Locate the cell with the specified text and output its [x, y] center coordinate. 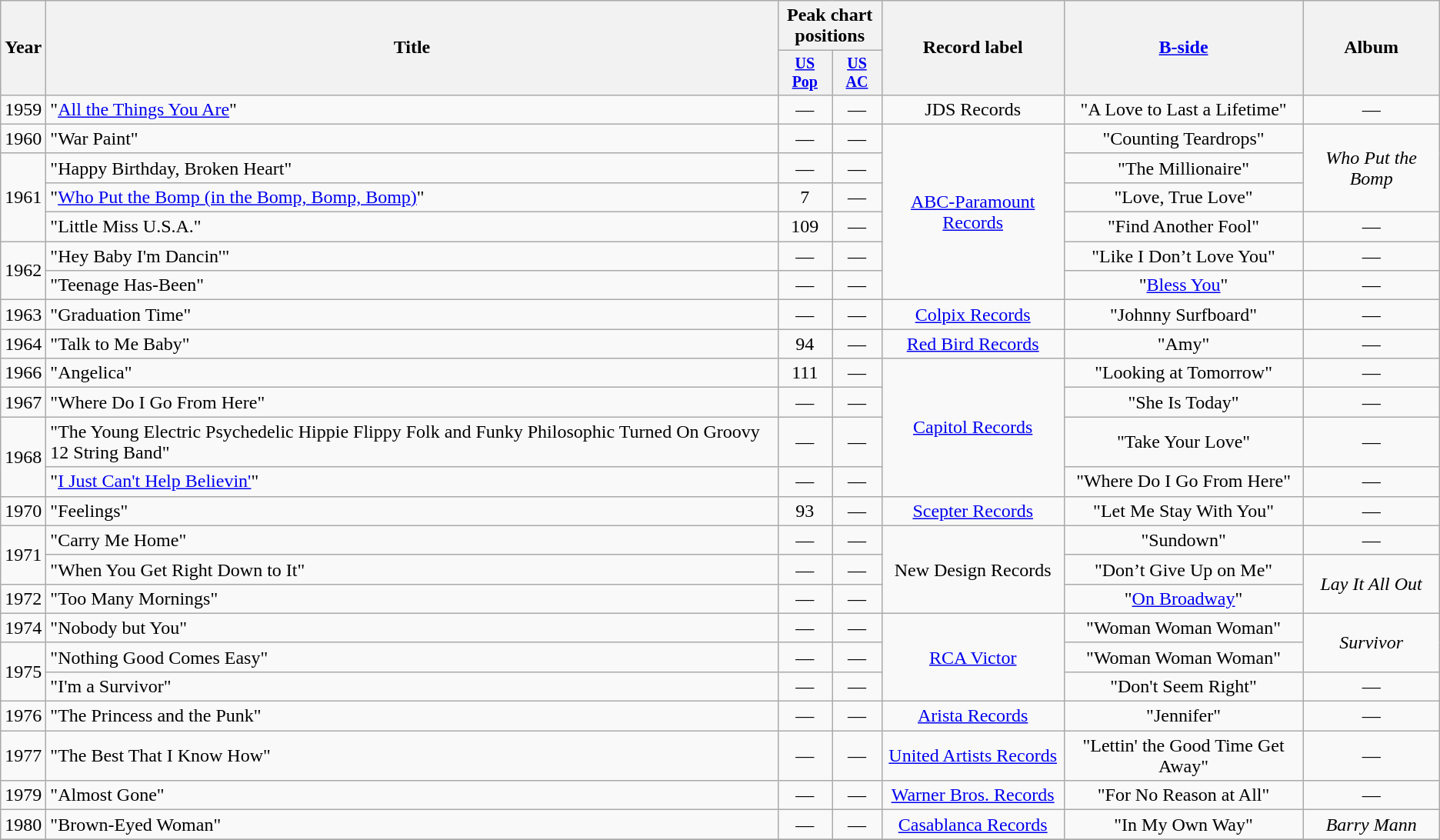
"When You Get Right Down to It" [412, 569]
1971 [23, 555]
ABC-Paramount Records [972, 212]
1964 [23, 344]
"Sundown" [1183, 540]
"Too Many Mornings" [412, 598]
1961 [23, 197]
"Nothing Good Comes Easy" [412, 657]
1966 [23, 373]
1960 [23, 138]
Survivor [1371, 642]
94 [805, 344]
Warner Bros. Records [972, 795]
1970 [23, 511]
"Happy Birthday, Broken Heart" [412, 168]
"Don't Seem Right" [1183, 686]
"Nobody but You" [412, 628]
"Amy" [1183, 344]
"Johnny Surfboard" [1183, 315]
"Looking at Tomorrow" [1183, 373]
Arista Records [972, 716]
Casablanca Records [972, 825]
"In My Own Way" [1183, 825]
109 [805, 227]
"Feelings" [412, 511]
1968 [23, 457]
"Almost Gone" [412, 795]
"Little Miss U.S.A." [412, 227]
"On Broadway" [1183, 598]
"Don’t Give Up on Me" [1183, 569]
Record label [972, 48]
1963 [23, 315]
"Angelica" [412, 373]
Year [23, 48]
Lay It All Out [1371, 584]
Barry Mann [1371, 825]
"Carry Me Home" [412, 540]
1975 [23, 672]
"Find Another Fool" [1183, 227]
"Love, True Love" [1183, 197]
"Hey Baby I'm Dancin'" [412, 256]
1976 [23, 716]
"I Just Can't Help Believin'" [412, 482]
"All the Things You Are" [412, 109]
93 [805, 511]
"Like I Don’t Love You" [1183, 256]
"The Young Electric Psychedelic Hippie Flippy Folk and Funky Philosophic Turned On Groovy 12 String Band" [412, 442]
"Bless You" [1183, 285]
Capitol Records [972, 428]
"Talk to Me Baby" [412, 344]
111 [805, 373]
Colpix Records [972, 315]
"Jennifer" [1183, 716]
"Counting Teardrops" [1183, 138]
JDS Records [972, 109]
"War Paint" [412, 138]
"The Millionaire" [1183, 168]
"Take Your Love" [1183, 442]
RCA Victor [972, 657]
"She Is Today" [1183, 402]
"The Princess and the Punk" [412, 716]
"Who Put the Bomp (in the Bomp, Bomp, Bomp)" [412, 197]
Peak chartpositions [829, 26]
1974 [23, 628]
Red Bird Records [972, 344]
1979 [23, 795]
"Graduation Time" [412, 315]
"For No Reason at All" [1183, 795]
US AC [857, 72]
Scepter Records [972, 511]
1980 [23, 825]
"Teenage Has-Been" [412, 285]
"A Love to Last a Lifetime" [1183, 109]
Who Put the Bomp [1371, 168]
1967 [23, 402]
1977 [23, 755]
"The Best That I Know How" [412, 755]
"Lettin' the Good Time Get Away" [1183, 755]
1959 [23, 109]
United Artists Records [972, 755]
"I'm a Survivor" [412, 686]
US Pop [805, 72]
1972 [23, 598]
"Brown-Eyed Woman" [412, 825]
"Let Me Stay With You" [1183, 511]
New Design Records [972, 569]
7 [805, 197]
1962 [23, 271]
B-side [1183, 48]
Album [1371, 48]
Title [412, 48]
